Identify which cell holds the provided text, then report its [x, y] central coordinate. 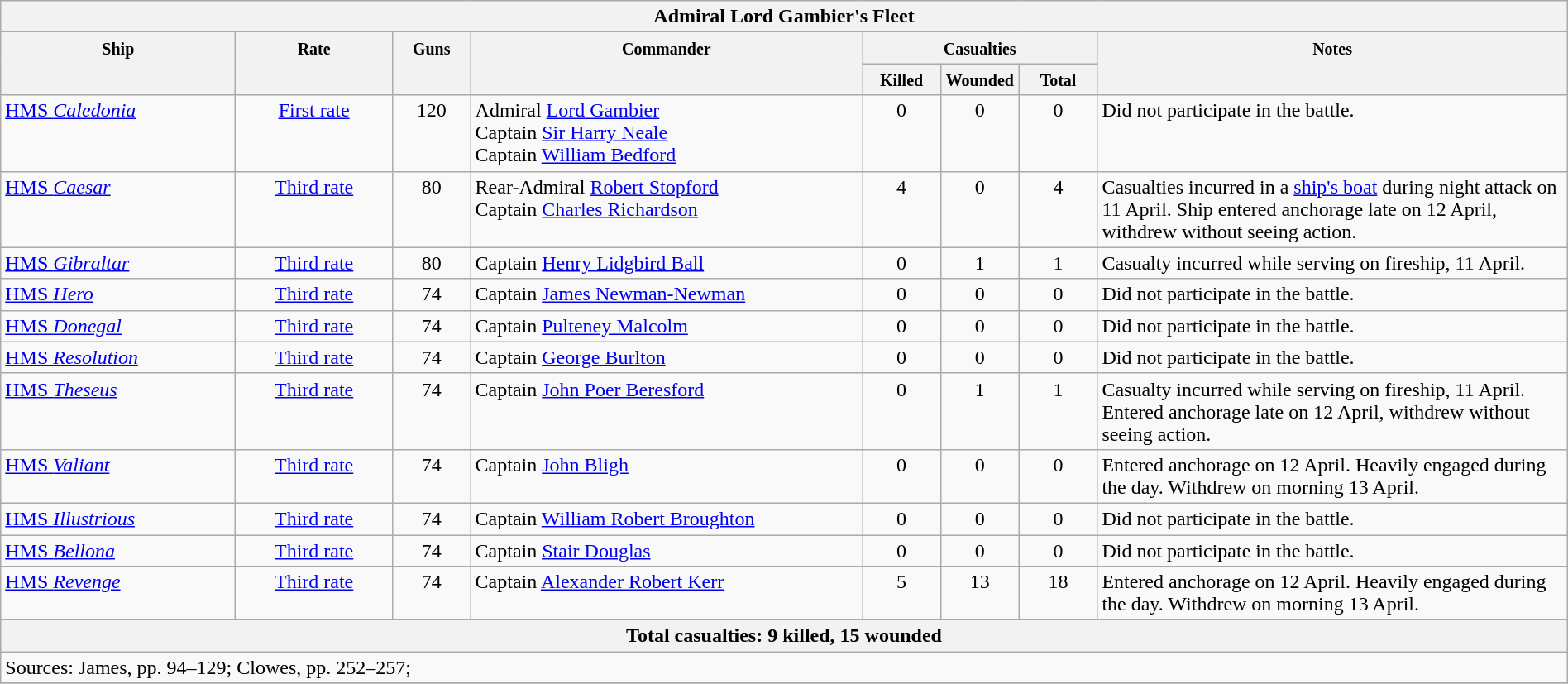
Admiral Lord GambierCaptain Sir Harry NealeCaptain William Bedford [667, 133]
120 [432, 133]
HMS Caesar [118, 209]
Admiral Lord Gambier's Fleet [784, 17]
HMS Gibraltar [118, 263]
Captain John Poer Beresford [667, 411]
Notes [1332, 64]
13 [979, 594]
HMS Revenge [118, 594]
Captain Stair Douglas [667, 550]
Captain James Newman-Newman [667, 294]
Guns [432, 64]
HMS Theseus [118, 411]
HMS Illustrious [118, 519]
Rate [314, 64]
Ship [118, 64]
HMS Hero [118, 294]
5 [901, 594]
Captain Pulteney Malcolm [667, 326]
Captain Henry Lidgbird Ball [667, 263]
18 [1059, 594]
Total casualties: 9 killed, 15 wounded [784, 636]
Captain George Burlton [667, 357]
HMS Valiant [118, 476]
Total [1059, 79]
Captain William Robert Broughton [667, 519]
HMS Bellona [118, 550]
Casualties [980, 48]
Rear-Admiral Robert StopfordCaptain Charles Richardson [667, 209]
Casualties incurred in a ship's boat during night attack on 11 April. Ship entered anchorage late on 12 April, withdrew without seeing action. [1332, 209]
HMS Donegal [118, 326]
HMS Caledonia [118, 133]
First rate [314, 133]
Commander [667, 64]
Sources: James, pp. 94–129; Clowes, pp. 252–257; [784, 667]
Wounded [979, 79]
Killed [901, 79]
Casualty incurred while serving on fireship, 11 April. Entered anchorage late on 12 April, withdrew without seeing action. [1332, 411]
HMS Resolution [118, 357]
Captain Alexander Robert Kerr [667, 594]
Captain John Bligh [667, 476]
Casualty incurred while serving on fireship, 11 April. [1332, 263]
